Return the [x, y] coordinate for the center point of the cell that contains the specified text.  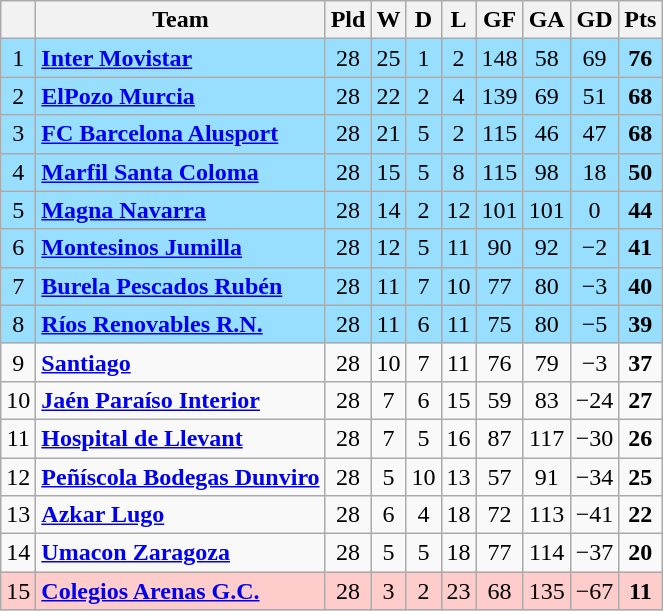
Montesinos Jumilla [180, 248]
44 [640, 210]
139 [500, 96]
−24 [594, 400]
−67 [594, 591]
Santiago [180, 362]
Marfil Santa Coloma [180, 172]
148 [500, 58]
90 [500, 248]
23 [458, 591]
−5 [594, 324]
GD [594, 20]
Colegios Arenas G.C. [180, 591]
−41 [594, 515]
113 [546, 515]
W [388, 20]
92 [546, 248]
Hospital de Llevant [180, 438]
98 [546, 172]
26 [640, 438]
117 [546, 438]
72 [500, 515]
21 [388, 134]
−37 [594, 553]
47 [594, 134]
135 [546, 591]
Burela Pescados Rubén [180, 286]
Azkar Lugo [180, 515]
57 [500, 477]
20 [640, 553]
Umacon Zaragoza [180, 553]
59 [500, 400]
ElPozo Murcia [180, 96]
GA [546, 20]
51 [594, 96]
−2 [594, 248]
16 [458, 438]
83 [546, 400]
41 [640, 248]
114 [546, 553]
91 [546, 477]
GF [500, 20]
58 [546, 58]
−34 [594, 477]
79 [546, 362]
Team [180, 20]
46 [546, 134]
75 [500, 324]
Pld [348, 20]
Peñíscola Bodegas Dunviro [180, 477]
FC Barcelona Alusport [180, 134]
9 [18, 362]
27 [640, 400]
Magna Navarra [180, 210]
L [458, 20]
50 [640, 172]
Inter Movistar [180, 58]
0 [594, 210]
40 [640, 286]
39 [640, 324]
Jaén Paraíso Interior [180, 400]
−30 [594, 438]
Pts [640, 20]
D [424, 20]
Ríos Renovables R.N. [180, 324]
37 [640, 362]
87 [500, 438]
